Determine the (X, Y) coordinate at the center of the cell enclosing the given text.  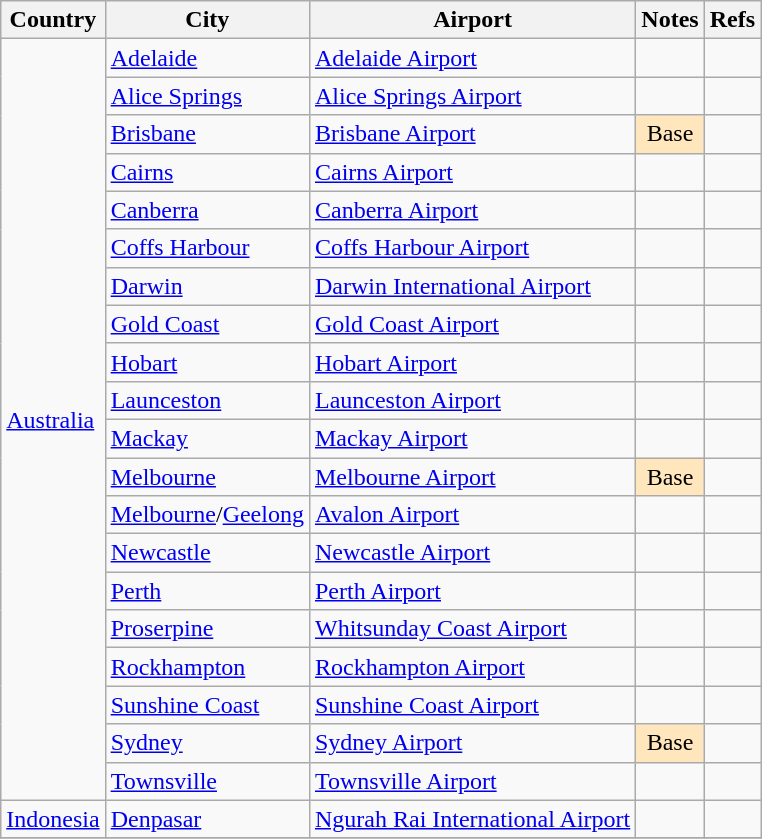
Launceston (207, 400)
Hobart Airport (472, 362)
Ngurah Rai International Airport (472, 819)
Sydney (207, 743)
Melbourne (207, 477)
Airport (472, 20)
Launceston Airport (472, 400)
Townsville Airport (472, 781)
Hobart (207, 362)
Australia (53, 420)
Adelaide (207, 58)
Brisbane Airport (472, 134)
Cairns (207, 172)
Melbourne Airport (472, 477)
Townsville (207, 781)
Newcastle (207, 553)
Sunshine Coast Airport (472, 705)
Gold Coast (207, 324)
Indonesia (53, 819)
Coffs Harbour Airport (472, 248)
Darwin (207, 286)
Refs (732, 20)
Proserpine (207, 629)
Sunshine Coast (207, 705)
Whitsunday Coast Airport (472, 629)
Sydney Airport (472, 743)
Alice Springs Airport (472, 96)
Melbourne/Geelong (207, 515)
Canberra Airport (472, 210)
Mackay Airport (472, 438)
City (207, 20)
Darwin International Airport (472, 286)
Gold Coast Airport (472, 324)
Perth Airport (472, 591)
Coffs Harbour (207, 248)
Newcastle Airport (472, 553)
Denpasar (207, 819)
Adelaide Airport (472, 58)
Rockhampton (207, 667)
Brisbane (207, 134)
Alice Springs (207, 96)
Perth (207, 591)
Notes (670, 20)
Avalon Airport (472, 515)
Canberra (207, 210)
Rockhampton Airport (472, 667)
Country (53, 20)
Mackay (207, 438)
Cairns Airport (472, 172)
